Provide the (X, Y) coordinate of the cell's center where the given text is located.  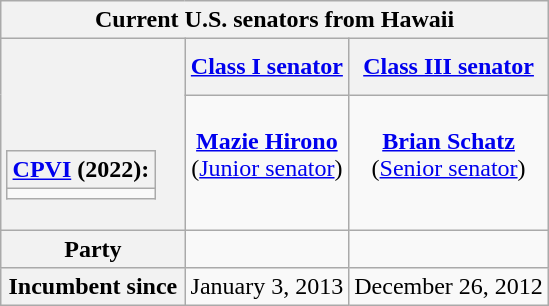
Brian Schatz(Senior senator) (449, 162)
January 3, 2013 (267, 287)
Current U.S. senators from Hawaii (275, 20)
Incumbent since (93, 287)
Class I senator (267, 67)
Class III senator (449, 67)
December 26, 2012 (449, 287)
Mazie Hirono(Junior senator) (267, 162)
Party (93, 249)
